Scan for the cell matching the given text and deliver its (X, Y) coordinate at center. 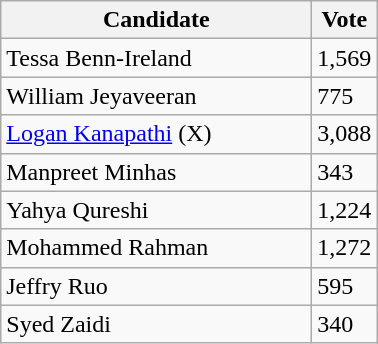
Jeffry Ruo (156, 286)
Mohammed Rahman (156, 248)
Syed Zaidi (156, 324)
Vote (344, 20)
1,224 (344, 210)
775 (344, 96)
Candidate (156, 20)
595 (344, 286)
Tessa Benn-Ireland (156, 58)
Yahya Qureshi (156, 210)
1,272 (344, 248)
William Jeyaveeran (156, 96)
Manpreet Minhas (156, 172)
343 (344, 172)
3,088 (344, 134)
340 (344, 324)
Logan Kanapathi (X) (156, 134)
1,569 (344, 58)
